Locate the cell with the specified text and output its [X, Y] center coordinate. 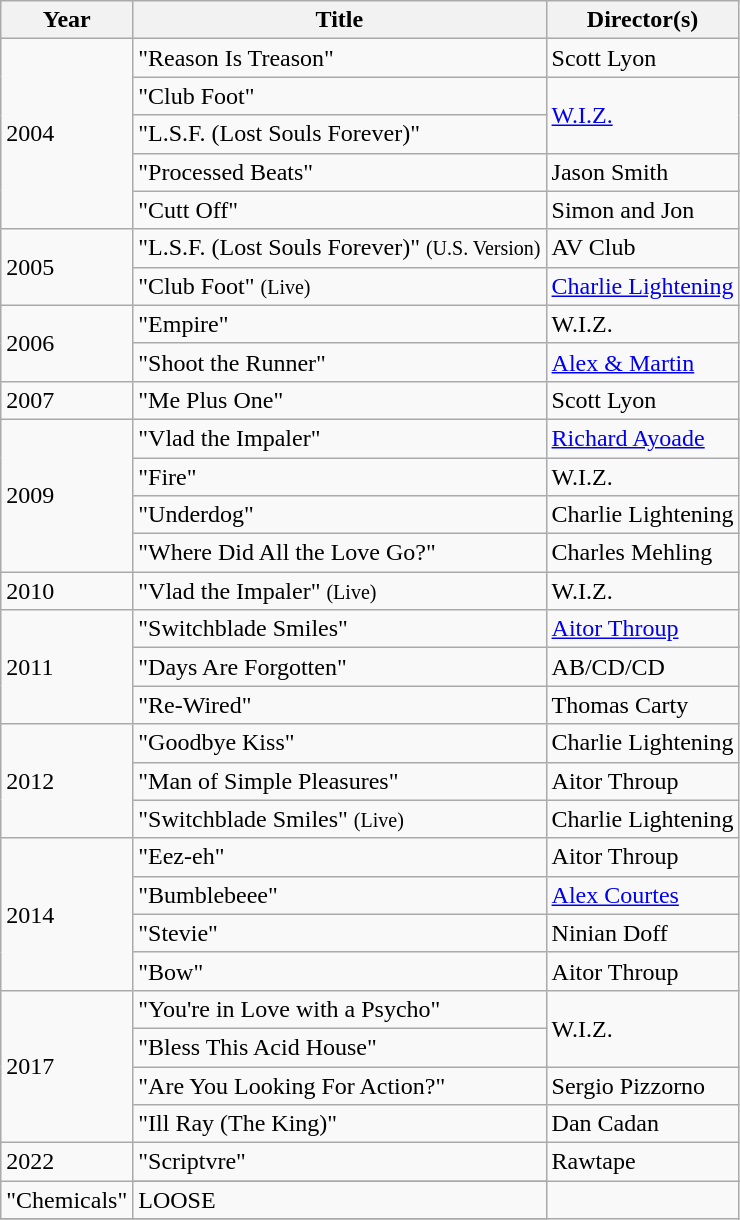
"Bow" [340, 971]
"Reason Is Treason" [340, 58]
Director(s) [642, 20]
Sergio Pizzorno [642, 1085]
Jason Smith [642, 172]
"Cutt Off" [340, 210]
"Shoot the Runner" [340, 362]
"Fire" [340, 477]
"Vlad the Impaler" [340, 438]
"Bumblebeee" [340, 895]
2010 [67, 591]
2014 [67, 914]
"Ill Ray (The King)" [340, 1124]
"Eez-eh" [340, 857]
"Where Did All the Love Go?" [340, 553]
"Stevie" [340, 933]
"Days Are Forgotten" [340, 667]
"Goodbye Kiss" [340, 743]
"Bless This Acid House" [340, 1047]
Alex & Martin [642, 362]
2005 [67, 267]
"Empire" [340, 324]
"L.S.F. (Lost Souls Forever)" [340, 134]
"Me Plus One" [340, 400]
Ninian Doff [642, 933]
LOOSE [340, 1200]
Charles Mehling [642, 553]
"Re-Wired" [340, 705]
2004 [67, 134]
Title [340, 20]
"Vlad the Impaler" (Live) [340, 591]
Simon and Jon [642, 210]
AV Club [642, 248]
"Club Foot" (Live) [340, 286]
"Man of Simple Pleasures" [340, 781]
2017 [67, 1066]
Year [67, 20]
"Club Foot" [340, 96]
2012 [67, 781]
"Switchblade Smiles" [340, 629]
Dan Cadan [642, 1124]
"Are You Looking For Action?" [340, 1085]
2007 [67, 400]
2022 [67, 1162]
AB/CD/CD [642, 667]
Thomas Carty [642, 705]
"Processed Beats" [340, 172]
2006 [67, 343]
Alex Courtes [642, 895]
"L.S.F. (Lost Souls Forever)" (U.S. Version) [340, 248]
2011 [67, 667]
"Switchblade Smiles" (Live) [340, 819]
Rawtape [642, 1162]
"You're in Love with a Psycho" [340, 1009]
2009 [67, 495]
"Scriptvre" [340, 1162]
Richard Ayoade [642, 438]
"Chemicals" [67, 1200]
"Underdog" [340, 515]
